Search for the cell housing the specified text and yield its [x, y] center coordinate. 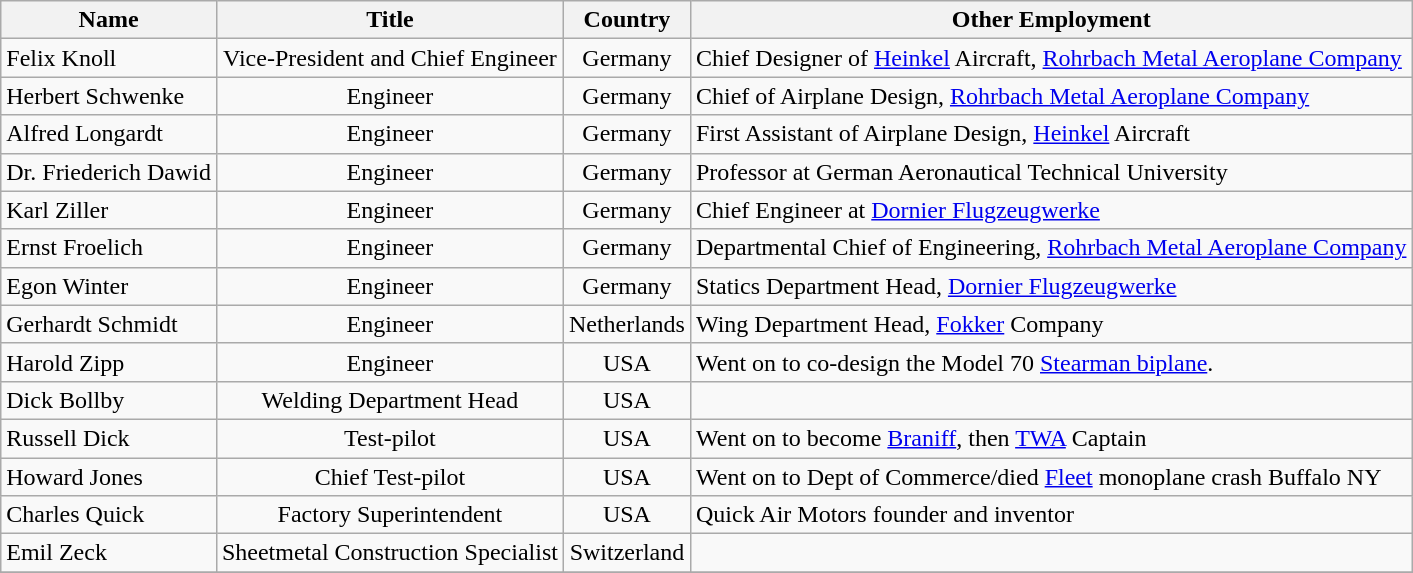
Netherlands [626, 324]
Gerhardt Schmidt [109, 324]
Harold Zipp [109, 362]
Statics Department Head, Dornier Flugzeugwerke [1051, 286]
Dick Bollby [109, 400]
Went on to become Braniff, then TWA Captain [1051, 438]
Alfred Longardt [109, 134]
Chief of Airplane Design, Rohrbach Metal Aeroplane Company [1051, 96]
Karl Ziller [109, 210]
Russell Dick [109, 438]
Country [626, 20]
Howard Jones [109, 477]
Went on to co-design the Model 70 Stearman biplane. [1051, 362]
Name [109, 20]
First Assistant of Airplane Design, Heinkel Aircraft [1051, 134]
Ernst Froelich [109, 248]
Dr. Friederich Dawid [109, 172]
Emil Zeck [109, 553]
Welding Department Head [390, 400]
Vice-President and Chief Engineer [390, 58]
Professor at German Aeronautical Technical University [1051, 172]
Charles Quick [109, 515]
Herbert Schwenke [109, 96]
Chief Engineer at Dornier Flugzeugwerke [1051, 210]
Chief Test-pilot [390, 477]
Other Employment [1051, 20]
Title [390, 20]
Went on to Dept of Commerce/died Fleet monoplane crash Buffalo NY [1051, 477]
Test-pilot [390, 438]
Wing Department Head, Fokker Company [1051, 324]
Switzerland [626, 553]
Sheetmetal Construction Specialist [390, 553]
Egon Winter [109, 286]
Felix Knoll [109, 58]
Chief Designer of Heinkel Aircraft, Rohrbach Metal Aeroplane Company [1051, 58]
Quick Air Motors founder and inventor [1051, 515]
Factory Superintendent [390, 515]
Departmental Chief of Engineering, Rohrbach Metal Aeroplane Company [1051, 248]
